From the cell containing the given text, extract its center point as [X, Y] coordinate. 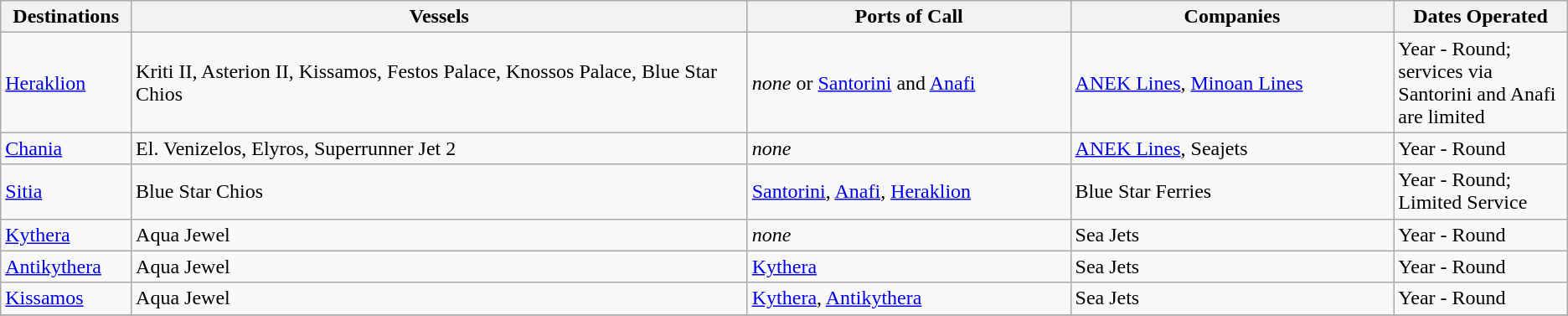
Blue Star Chios [440, 191]
ANEK Lines, Seajets [1232, 148]
Sitia [66, 191]
Dates Operated [1481, 17]
El. Venizelos, Elyros, Superrunner Jet 2 [440, 148]
Heraklion [66, 82]
Antikythera [66, 267]
Vessels [440, 17]
Year - Round; Limited Service [1481, 191]
Year - Round; services via Santorini and Anafi are limited [1481, 82]
Companies [1232, 17]
Ports of Call [909, 17]
Kythera, Antikythera [909, 298]
Santorini, Anafi, Heraklion [909, 191]
Kriti II, Asterion II, Kissamos, Festos Palace, Knossos Palace, Blue Star Chios [440, 82]
Chania [66, 148]
Kissamos [66, 298]
Blue Star Ferries [1232, 191]
Destinations [66, 17]
none or Santorini and Anafi [909, 82]
ANEK Lines, Minoan Lines [1232, 82]
